Return the (x, y) coordinate for the center point of the cell that contains the specified text.  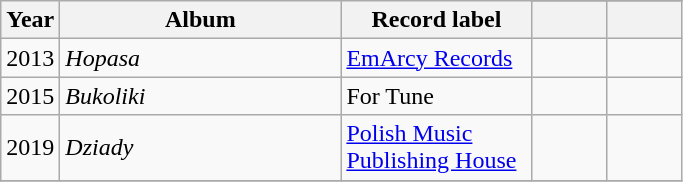
Album (200, 20)
EmArcy Records (436, 58)
Polish Music Publishing House (436, 148)
2015 (30, 96)
For Tune (436, 96)
2019 (30, 148)
Year (30, 20)
Bukoliki (200, 96)
Hopasa (200, 58)
Record label (436, 20)
Dziady (200, 148)
2013 (30, 58)
